Return [X, Y] of the center of cell containing provided text 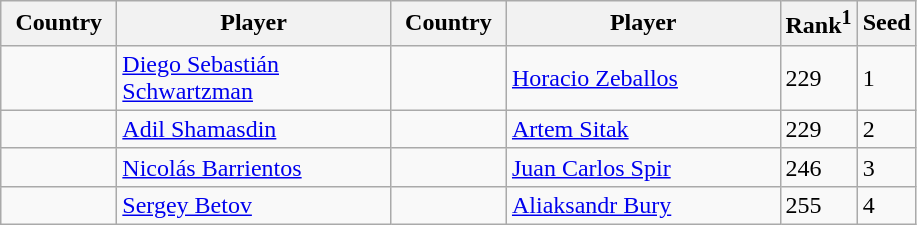
Horacio Zeballos [643, 78]
Rank1 [818, 24]
Nicolás Barrientos [254, 167]
Seed [886, 24]
Diego Sebastián Schwartzman [254, 78]
Adil Shamasdin [254, 129]
Sergey Betov [254, 205]
Artem Sitak [643, 129]
2 [886, 129]
4 [886, 205]
246 [818, 167]
Aliaksandr Bury [643, 205]
Juan Carlos Spir [643, 167]
3 [886, 167]
1 [886, 78]
255 [818, 205]
